Locate the cell with the specified text and output its [x, y] center coordinate. 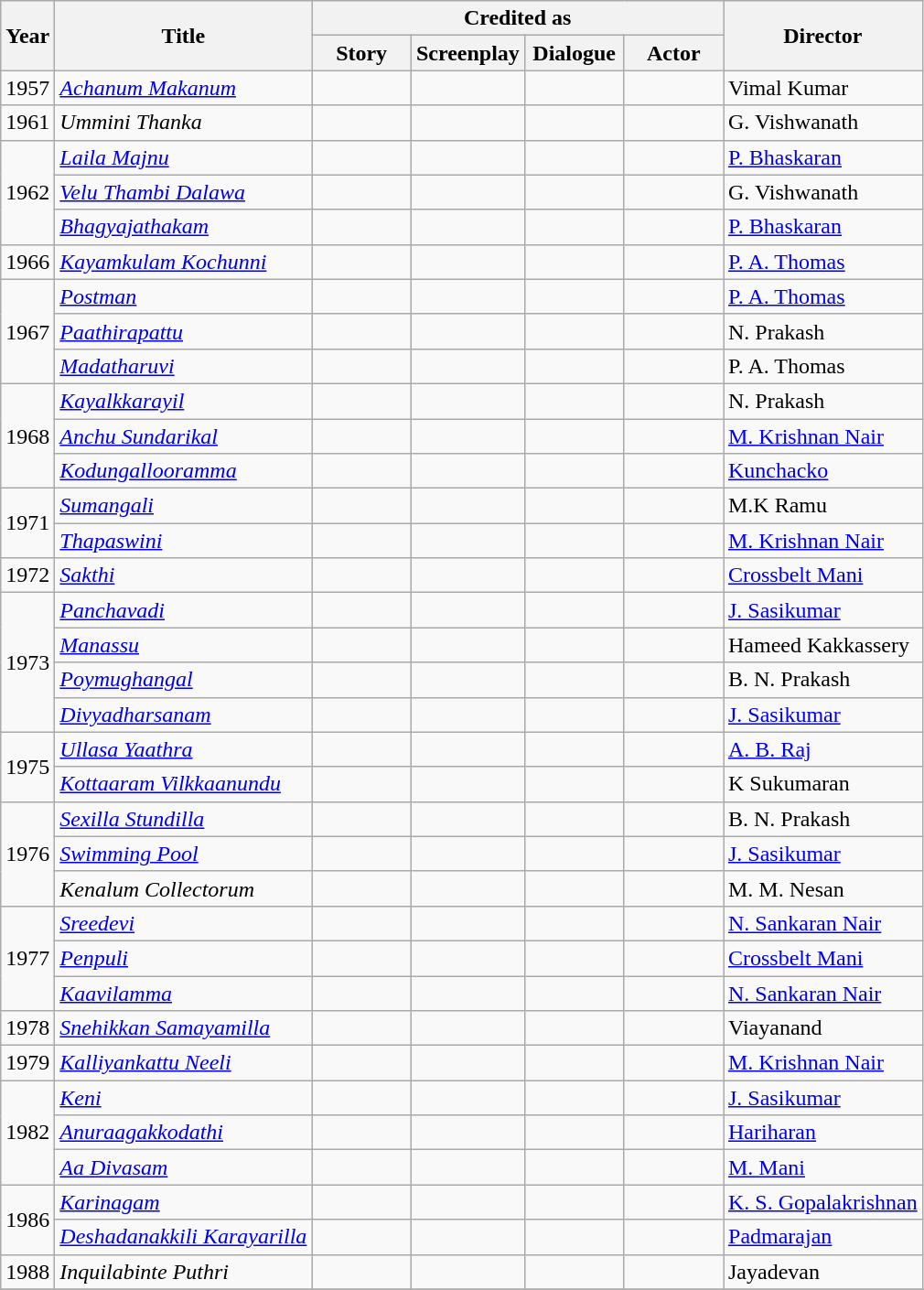
Director [822, 36]
Hameed Kakkassery [822, 645]
1978 [27, 1028]
Sumangali [183, 506]
1988 [27, 1272]
Kayamkulam Kochunni [183, 262]
Deshadanakkili Karayarilla [183, 1237]
Kayalkkarayil [183, 401]
Year [27, 36]
K. S. Gopalakrishnan [822, 1202]
1979 [27, 1063]
Anchu Sundarikal [183, 436]
Sreedevi [183, 923]
Madatharuvi [183, 366]
Laila Majnu [183, 157]
A. B. Raj [822, 749]
Hariharan [822, 1133]
Story [362, 53]
Kunchacko [822, 471]
Manassu [183, 645]
Sakthi [183, 575]
M. Mani [822, 1167]
Velu Thambi Dalawa [183, 192]
Paathirapattu [183, 331]
Ummini Thanka [183, 123]
1973 [27, 662]
1975 [27, 767]
Achanum Makanum [183, 88]
1961 [27, 123]
Bhagyajathakam [183, 227]
Ullasa Yaathra [183, 749]
1968 [27, 435]
1967 [27, 331]
Aa Divasam [183, 1167]
Divyadharsanam [183, 715]
Panchavadi [183, 610]
1976 [27, 854]
Kodungallooramma [183, 471]
Poymughangal [183, 680]
1966 [27, 262]
Vimal Kumar [822, 88]
Postman [183, 296]
1986 [27, 1220]
1957 [27, 88]
Thapaswini [183, 541]
Keni [183, 1098]
Screenplay [467, 53]
Title [183, 36]
Kottaaram Vilkkaanundu [183, 784]
Kaavilamma [183, 993]
Sexilla Stundilla [183, 819]
1962 [27, 192]
Jayadevan [822, 1272]
Kenalum Collectorum [183, 888]
Kalliyankattu Neeli [183, 1063]
1972 [27, 575]
Padmarajan [822, 1237]
Snehikkan Samayamilla [183, 1028]
Anuraagakkodathi [183, 1133]
Dialogue [575, 53]
K Sukumaran [822, 784]
1982 [27, 1133]
M.K Ramu [822, 506]
Penpuli [183, 958]
Credited as [518, 18]
1971 [27, 523]
Viayanand [822, 1028]
Actor [673, 53]
Inquilabinte Puthri [183, 1272]
Swimming Pool [183, 854]
Karinagam [183, 1202]
M. M. Nesan [822, 888]
1977 [27, 958]
